For the text-containing cell, return its midpoint in [X, Y] coordinate format. 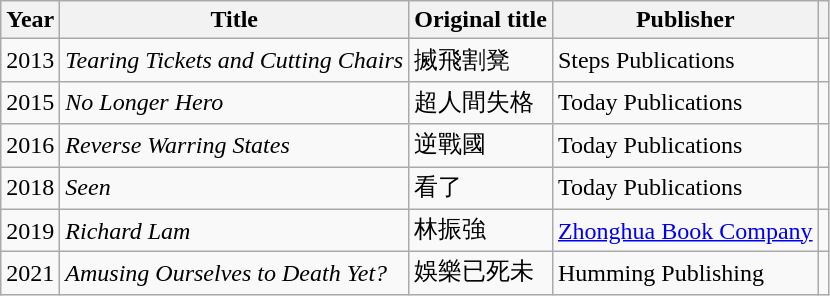
Reverse Warring States [234, 146]
No Longer Hero [234, 102]
Publisher [685, 20]
Amusing Ourselves to Death Yet? [234, 274]
Humming Publishing [685, 274]
2015 [30, 102]
2019 [30, 230]
2016 [30, 146]
Original title [481, 20]
娛樂已死未 [481, 274]
搣飛割凳 [481, 60]
Steps Publications [685, 60]
2021 [30, 274]
林振強 [481, 230]
Zhonghua Book Company [685, 230]
Title [234, 20]
Tearing Tickets and Cutting Chairs [234, 60]
Seen [234, 188]
2013 [30, 60]
Richard Lam [234, 230]
看了 [481, 188]
2018 [30, 188]
逆戰國 [481, 146]
Year [30, 20]
超人間失格 [481, 102]
